From the cell containing the given text, extract its center point as (x, y) coordinate. 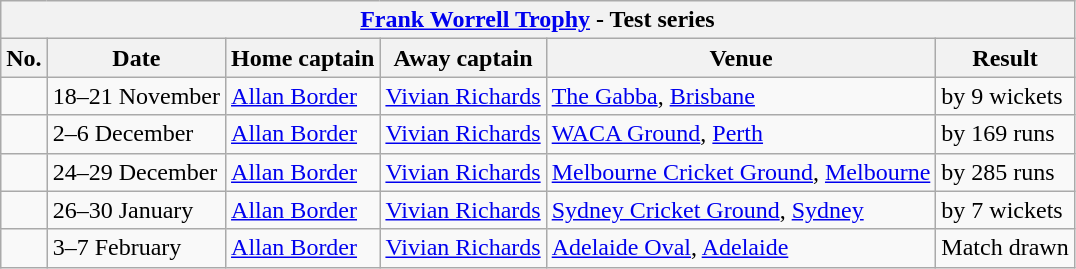
24–29 December (136, 172)
The Gabba, Brisbane (741, 96)
WACA Ground, Perth (741, 134)
Away captain (463, 58)
2–6 December (136, 134)
Venue (741, 58)
Adelaide Oval, Adelaide (741, 248)
Match drawn (1005, 248)
Melbourne Cricket Ground, Melbourne (741, 172)
No. (24, 58)
by 169 runs (1005, 134)
Date (136, 58)
by 9 wickets (1005, 96)
18–21 November (136, 96)
Result (1005, 58)
Home captain (303, 58)
by 285 runs (1005, 172)
by 7 wickets (1005, 210)
Sydney Cricket Ground, Sydney (741, 210)
3–7 February (136, 248)
26–30 January (136, 210)
Frank Worrell Trophy - Test series (538, 20)
